Provide the (X, Y) coordinate of the cell's center where the given text is located.  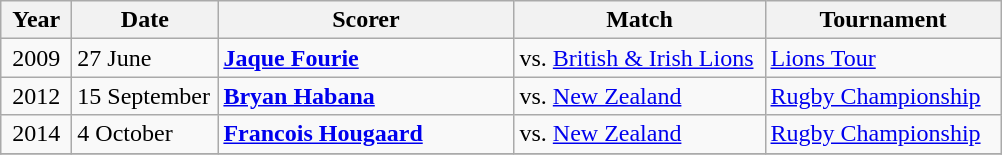
Tournament (883, 20)
2009 (36, 58)
Francois Hougaard (366, 134)
Scorer (366, 20)
27 June (145, 58)
Jaque Fourie (366, 58)
2014 (36, 134)
Date (145, 20)
Lions Tour (883, 58)
15 September (145, 96)
vs. British & Irish Lions (640, 58)
2012 (36, 96)
4 October (145, 134)
Match (640, 20)
Year (36, 20)
Bryan Habana (366, 96)
